Search for the cell housing the specified text and yield its [X, Y] center coordinate. 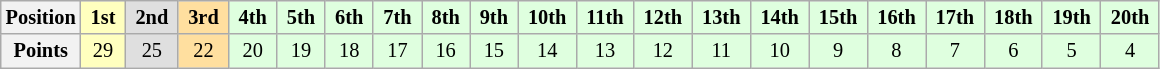
17 [397, 51]
4th [253, 17]
4 [1130, 51]
10 [779, 51]
6 [1013, 51]
17th [955, 17]
18 [349, 51]
19 [301, 51]
14th [779, 17]
11 [721, 51]
6th [349, 17]
25 [152, 51]
10th [547, 17]
5th [301, 17]
16th [896, 17]
22 [203, 51]
19th [1071, 17]
7 [955, 51]
14 [547, 51]
9th [494, 17]
Points [41, 51]
11th [604, 17]
8 [896, 51]
1st [104, 17]
Position [41, 17]
15th [838, 17]
9 [838, 51]
15 [494, 51]
20th [1130, 17]
13th [721, 17]
16 [446, 51]
12 [663, 51]
13 [604, 51]
20 [253, 51]
18th [1013, 17]
5 [1071, 51]
7th [397, 17]
29 [104, 51]
3rd [203, 17]
12th [663, 17]
8th [446, 17]
2nd [152, 17]
